Identify which cell holds the provided text, then report its [X, Y] central coordinate. 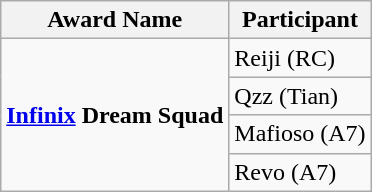
Revo (A7) [300, 172]
Participant [300, 20]
Infinix Dream Squad [115, 115]
Mafioso (A7) [300, 134]
Reiji (RC) [300, 58]
Qzz (Tian) [300, 96]
Award Name [115, 20]
